Provide the (X, Y) coordinate of the cell's center where the given text is located.  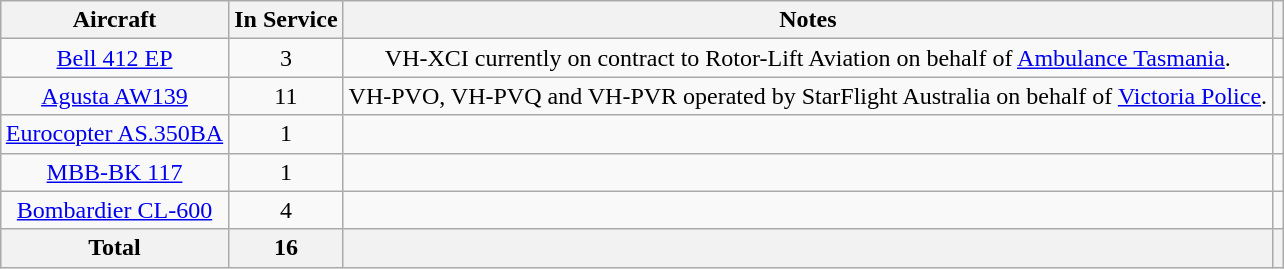
VH-PVO, VH-PVQ and VH-PVR operated by StarFlight Australia on behalf of Victoria Police. (808, 96)
Eurocopter AS.350BA (114, 134)
11 (286, 96)
Agusta AW139 (114, 96)
In Service (286, 20)
Total (114, 248)
Aircraft (114, 20)
Bombardier CL-600 (114, 210)
Bell 412 EP (114, 58)
4 (286, 210)
MBB-BK 117 (114, 172)
VH-XCI currently on contract to Rotor-Lift Aviation on behalf of Ambulance Tasmania. (808, 58)
3 (286, 58)
Notes (808, 20)
16 (286, 248)
